Identify which cell holds the provided text, then report its [X, Y] central coordinate. 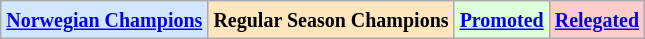
Relegated [596, 20]
Norwegian Champions [104, 20]
Regular Season Champions [331, 20]
Promoted [502, 20]
